Pinpoint the cell where the given text exists, returning its [X, Y] midpoint coordinate. 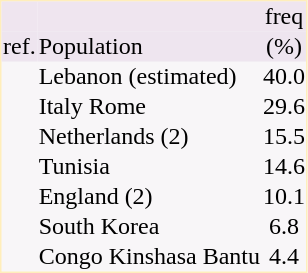
40.0 [284, 77]
Italy Rome [149, 107]
Tunisia [149, 167]
14.6 [284, 167]
Netherlands (2) [149, 137]
6.8 [284, 227]
15.5 [284, 137]
4.4 [284, 257]
England (2) [149, 197]
ref. [20, 47]
(%) [284, 47]
Population [149, 47]
Lebanon (estimated) [149, 77]
freq [284, 17]
29.6 [284, 107]
Congo Kinshasa Bantu [149, 257]
South Korea [149, 227]
10.1 [284, 197]
